For the text-containing cell, return its midpoint in [X, Y] coordinate format. 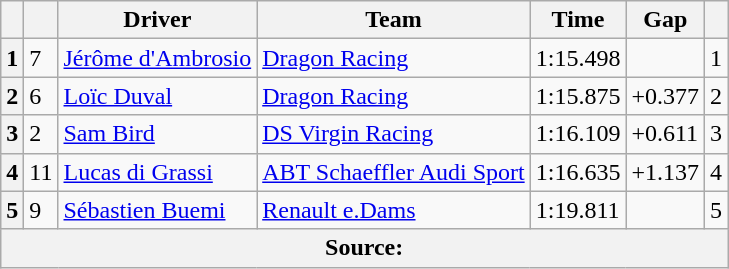
Source: [364, 248]
Team [394, 20]
Loïc Duval [158, 96]
Sam Bird [158, 134]
Time [578, 20]
Jérôme d'Ambrosio [158, 58]
+0.611 [666, 134]
Driver [158, 20]
Sébastien Buemi [158, 210]
11 [41, 172]
1:19.811 [578, 210]
9 [41, 210]
Lucas di Grassi [158, 172]
+0.377 [666, 96]
6 [41, 96]
ABT Schaeffler Audi Sport [394, 172]
1:16.635 [578, 172]
7 [41, 58]
DS Virgin Racing [394, 134]
+1.137 [666, 172]
Renault e.Dams [394, 210]
1:16.109 [578, 134]
1:15.875 [578, 96]
Gap [666, 20]
1:15.498 [578, 58]
